Search for the cell housing the specified text and yield its (X, Y) center coordinate. 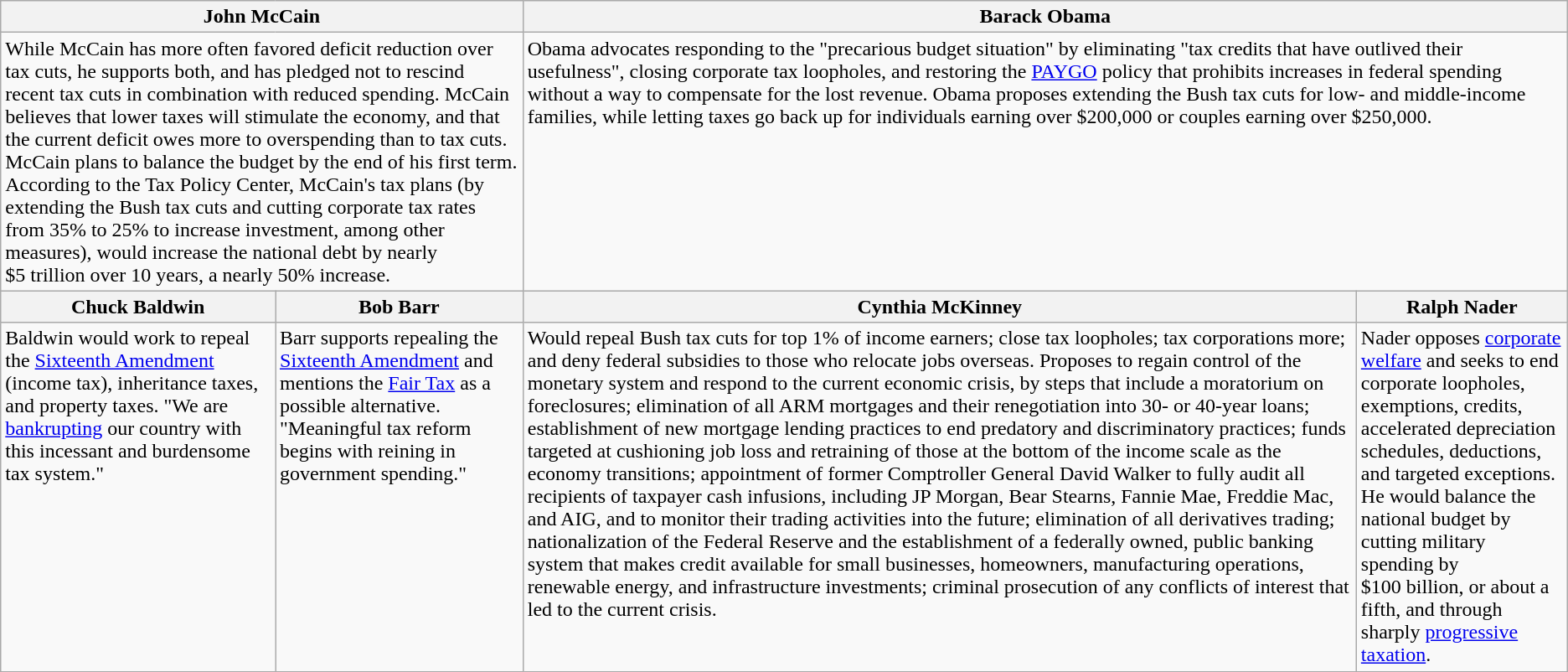
Ralph Nader (1462, 307)
Cynthia McKinney (940, 307)
Chuck Baldwin (138, 307)
John McCain (261, 17)
Barack Obama (1045, 17)
Bob Barr (399, 307)
